Find where the given text appears and provide that cell's center as [X, Y] coordinate. 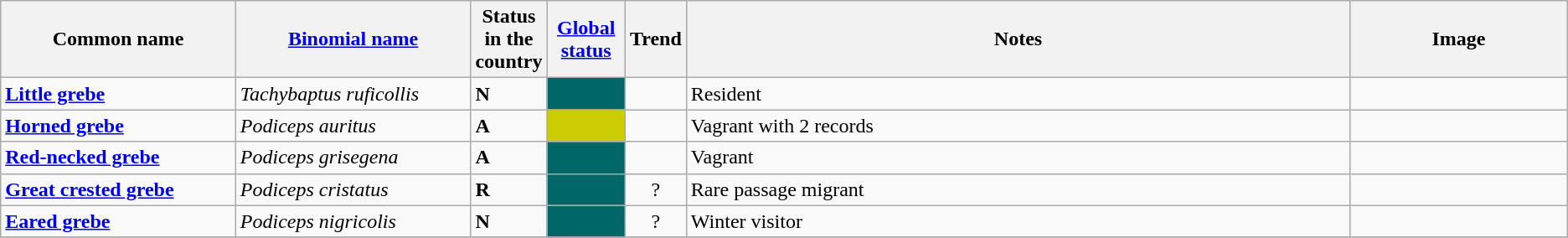
Horned grebe [119, 126]
Red-necked grebe [119, 158]
Tachybaptus ruficollis [353, 94]
Vagrant with 2 records [1018, 126]
Podiceps nigricolis [353, 221]
Notes [1018, 39]
Common name [119, 39]
Binomial name [353, 39]
Podiceps cristatus [353, 189]
Rare passage migrant [1018, 189]
Winter visitor [1018, 221]
Image [1459, 39]
Global status [586, 39]
Status in the country [509, 39]
Podiceps auritus [353, 126]
Podiceps grisegena [353, 158]
R [509, 189]
Great crested grebe [119, 189]
Trend [655, 39]
Vagrant [1018, 158]
Little grebe [119, 94]
Resident [1018, 94]
Eared grebe [119, 221]
